Search for the cell housing the specified text and yield its (x, y) center coordinate. 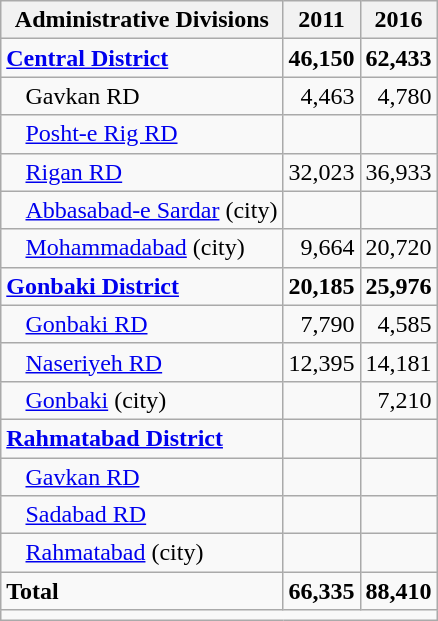
2011 (322, 20)
Mohammadabad (city) (142, 248)
4,780 (398, 96)
32,023 (322, 172)
88,410 (398, 591)
46,150 (322, 58)
66,335 (322, 591)
Administrative Divisions (142, 20)
Gonbaki RD (142, 324)
12,395 (322, 362)
Total (142, 591)
Rahmatabad District (142, 438)
Gonbaki District (142, 286)
7,210 (398, 400)
9,664 (322, 248)
2016 (398, 20)
4,463 (322, 96)
4,585 (398, 324)
20,185 (322, 286)
Central District (142, 58)
Gonbaki (city) (142, 400)
36,933 (398, 172)
25,976 (398, 286)
Abbasabad-e Sardar (city) (142, 210)
7,790 (322, 324)
Posht-e Rig RD (142, 134)
Rigan RD (142, 172)
Sadabad RD (142, 515)
62,433 (398, 58)
20,720 (398, 248)
14,181 (398, 362)
Naseriyeh RD (142, 362)
Rahmatabad (city) (142, 553)
